Return the [X, Y] coordinate for the center point of the cell that contains the specified text.  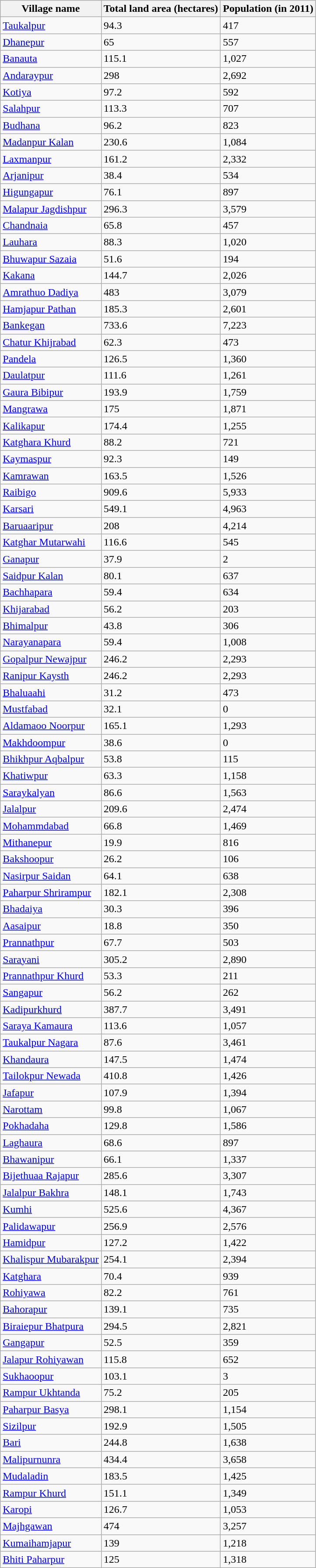
1,057 [268, 1026]
1,218 [268, 1543]
Banauta [51, 59]
359 [268, 1343]
Malipurnunra [51, 1459]
Bhimalpur [51, 626]
Bhawanipur [51, 1159]
Bhikhpur Aqbalpur [51, 759]
116.6 [161, 542]
Bankegan [51, 326]
1,255 [268, 425]
38.4 [161, 175]
Hamjapur Pathan [51, 309]
107.9 [161, 1093]
Taukalpur Nagara [51, 1043]
Sizilpur [51, 1426]
1,084 [268, 142]
Majhgawan [51, 1526]
823 [268, 125]
3 [268, 1376]
208 [161, 526]
387.7 [161, 1009]
203 [268, 609]
185.3 [161, 309]
Katghara [51, 1276]
193.9 [161, 392]
434.4 [161, 1459]
Rampur Khurd [51, 1493]
31.2 [161, 692]
174.4 [161, 425]
Tailokpur Newada [51, 1076]
1,261 [268, 375]
4,214 [268, 526]
2 [268, 559]
Kumhi [51, 1209]
1,743 [268, 1193]
115.8 [161, 1359]
Madanpur Kalan [51, 142]
88.2 [161, 442]
Laghaura [51, 1143]
Mudaladin [51, 1476]
129.8 [161, 1126]
Rampur Ukhtanda [51, 1393]
2,332 [268, 159]
254.1 [161, 1259]
192.9 [161, 1426]
32.1 [161, 709]
Khatiwpur [51, 776]
Andaraypur [51, 75]
3,307 [268, 1176]
Gaura Bibipur [51, 392]
1,053 [268, 1509]
2,821 [268, 1326]
Paharpur Shrirampur [51, 892]
Daulatpur [51, 375]
1,337 [268, 1159]
909.6 [161, 492]
Mustfabad [51, 709]
Population (in 2011) [268, 9]
1,020 [268, 242]
Kaymaspur [51, 459]
1,871 [268, 409]
1,474 [268, 1059]
67.7 [161, 942]
Aldamaoo Noorpur [51, 726]
417 [268, 25]
Mohammdabad [51, 826]
305.2 [161, 959]
230.6 [161, 142]
2,576 [268, 1226]
38.6 [161, 743]
1,158 [268, 776]
Katghar Mutarwahi [51, 542]
1,027 [268, 59]
285.6 [161, 1176]
Palidawapur [51, 1226]
Khijarabad [51, 609]
Nasirpur Saidan [51, 876]
262 [268, 992]
Raibigo [51, 492]
161.2 [161, 159]
1,422 [268, 1242]
1,563 [268, 793]
Khalispur Mubarakpur [51, 1259]
294.5 [161, 1326]
182.1 [161, 892]
Kalikapur [51, 425]
Khandaura [51, 1059]
30.3 [161, 909]
94.3 [161, 25]
Malapur Jagdishpur [51, 209]
106 [268, 859]
86.6 [161, 793]
211 [268, 976]
Jalalpur [51, 809]
Saraya Kamaura [51, 1026]
65 [161, 42]
1,586 [268, 1126]
1,360 [268, 359]
1,759 [268, 392]
151.1 [161, 1493]
Baruaaripur [51, 526]
638 [268, 876]
3,079 [268, 292]
545 [268, 542]
Karopi [51, 1509]
127.2 [161, 1242]
144.7 [161, 276]
2,394 [268, 1259]
733.6 [161, 326]
Taukalpur [51, 25]
70.4 [161, 1276]
92.3 [161, 459]
76.1 [161, 192]
298.1 [161, 1409]
2,890 [268, 959]
Rohiyawa [51, 1293]
Gopalpur Newajpur [51, 659]
113.3 [161, 109]
Bachhapara [51, 592]
43.8 [161, 626]
525.6 [161, 1209]
Narayanapara [51, 642]
Jalapur Rohiyawan [51, 1359]
Chandnaia [51, 226]
126.5 [161, 359]
183.5 [161, 1476]
Kakana [51, 276]
557 [268, 42]
Ranipur Kaysth [51, 676]
1,154 [268, 1409]
3,257 [268, 1526]
99.8 [161, 1109]
62.3 [161, 342]
148.1 [161, 1193]
68.6 [161, 1143]
1,067 [268, 1109]
634 [268, 592]
410.8 [161, 1076]
26.2 [161, 859]
115.1 [161, 59]
Arjanipur [51, 175]
Narottam [51, 1109]
Saidpur Kalan [51, 576]
Higungapur [51, 192]
19.9 [161, 842]
2,026 [268, 276]
2,601 [268, 309]
Ganapur [51, 559]
Laxmanpur [51, 159]
1,293 [268, 726]
53.8 [161, 759]
87.6 [161, 1043]
111.6 [161, 375]
Paharpur Basya [51, 1409]
396 [268, 909]
761 [268, 1293]
1,426 [268, 1076]
503 [268, 942]
Mithanepur [51, 842]
1,008 [268, 642]
549.1 [161, 509]
194 [268, 259]
52.5 [161, 1343]
Kotiya [51, 92]
Jafapur [51, 1093]
96.2 [161, 125]
Prannathpur [51, 942]
3,491 [268, 1009]
51.6 [161, 259]
Biraiepur Bhatpura [51, 1326]
Aasaipur [51, 926]
97.2 [161, 92]
Pokhadaha [51, 1126]
103.1 [161, 1376]
474 [161, 1526]
Lauhara [51, 242]
Chatur Khijrabad [51, 342]
296.3 [161, 209]
1,425 [268, 1476]
64.1 [161, 876]
75.2 [161, 1393]
Bakshoopur [51, 859]
126.7 [161, 1509]
483 [161, 292]
2,474 [268, 809]
53.3 [161, 976]
175 [161, 409]
Amrathuo Dadiya [51, 292]
Bhiti Paharpur [51, 1560]
721 [268, 442]
139 [161, 1543]
1,318 [268, 1560]
244.8 [161, 1443]
80.1 [161, 576]
Katghara Khurd [51, 442]
Bari [51, 1443]
5,933 [268, 492]
298 [161, 75]
125 [161, 1560]
63.3 [161, 776]
205 [268, 1393]
1,394 [268, 1093]
Kamrawan [51, 475]
66.8 [161, 826]
Bhadaiya [51, 909]
Village name [51, 9]
3,461 [268, 1043]
Karsari [51, 509]
149 [268, 459]
Hamidpur [51, 1242]
1,469 [268, 826]
66.1 [161, 1159]
816 [268, 842]
Kumaihamjapur [51, 1543]
209.6 [161, 809]
Bahorapur [51, 1310]
Sukhaoopur [51, 1376]
88.3 [161, 242]
1,526 [268, 475]
939 [268, 1276]
Bhaluaahi [51, 692]
306 [268, 626]
592 [268, 92]
Bhuwapur Sazaia [51, 259]
7,223 [268, 326]
147.5 [161, 1059]
18.8 [161, 926]
534 [268, 175]
2,308 [268, 892]
Makhdoompur [51, 743]
37.9 [161, 559]
Prannathpur Khurd [51, 976]
4,963 [268, 509]
652 [268, 1359]
Pandela [51, 359]
2,692 [268, 75]
165.1 [161, 726]
350 [268, 926]
163.5 [161, 475]
82.2 [161, 1293]
457 [268, 226]
3,579 [268, 209]
Dhanepur [51, 42]
256.9 [161, 1226]
Saraykalyan [51, 793]
Sarayani [51, 959]
Sangapur [51, 992]
Salahpur [51, 109]
115 [268, 759]
4,367 [268, 1209]
Budhana [51, 125]
65.8 [161, 226]
707 [268, 109]
Jalalpur Bakhra [51, 1193]
637 [268, 576]
Mangrawa [51, 409]
139.1 [161, 1310]
1,638 [268, 1443]
735 [268, 1310]
1,349 [268, 1493]
113.6 [161, 1026]
Bijethuaa Rajapur [51, 1176]
Total land area (hectares) [161, 9]
Gangapur [51, 1343]
3,658 [268, 1459]
1,505 [268, 1426]
Kadipurkhurd [51, 1009]
